Return [X, Y] of the center of cell containing provided text 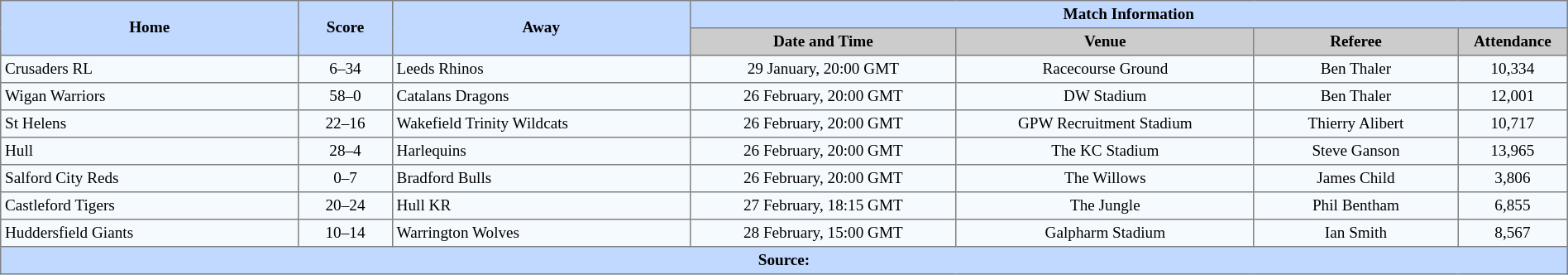
Thierry Alibert [1355, 124]
Date and Time [823, 41]
20–24 [346, 205]
Hull [150, 151]
13,965 [1513, 151]
Salford City Reds [150, 179]
Source: [784, 260]
Leeds Rhinos [541, 70]
Catalans Dragons [541, 96]
Warrington Wolves [541, 234]
Hull KR [541, 205]
St Helens [150, 124]
Match Information [1128, 15]
8,567 [1513, 234]
Away [541, 28]
10,334 [1513, 70]
Steve Ganson [1355, 151]
22–16 [346, 124]
Score [346, 28]
Castleford Tigers [150, 205]
29 January, 20:00 GMT [823, 70]
The Willows [1105, 179]
Wakefield Trinity Wildcats [541, 124]
Racecourse Ground [1105, 70]
GPW Recruitment Stadium [1105, 124]
The KC Stadium [1105, 151]
58–0 [346, 96]
28 February, 15:00 GMT [823, 234]
Huddersfield Giants [150, 234]
Wigan Warriors [150, 96]
James Child [1355, 179]
Galpharm Stadium [1105, 234]
27 February, 18:15 GMT [823, 205]
Attendance [1513, 41]
10,717 [1513, 124]
10–14 [346, 234]
6–34 [346, 70]
Harlequins [541, 151]
28–4 [346, 151]
The Jungle [1105, 205]
Ian Smith [1355, 234]
6,855 [1513, 205]
Referee [1355, 41]
Venue [1105, 41]
Phil Bentham [1355, 205]
0–7 [346, 179]
Bradford Bulls [541, 179]
12,001 [1513, 96]
DW Stadium [1105, 96]
3,806 [1513, 179]
Crusaders RL [150, 70]
Home [150, 28]
